Determine the (x, y) coordinate at the center of the cell enclosing the given text.  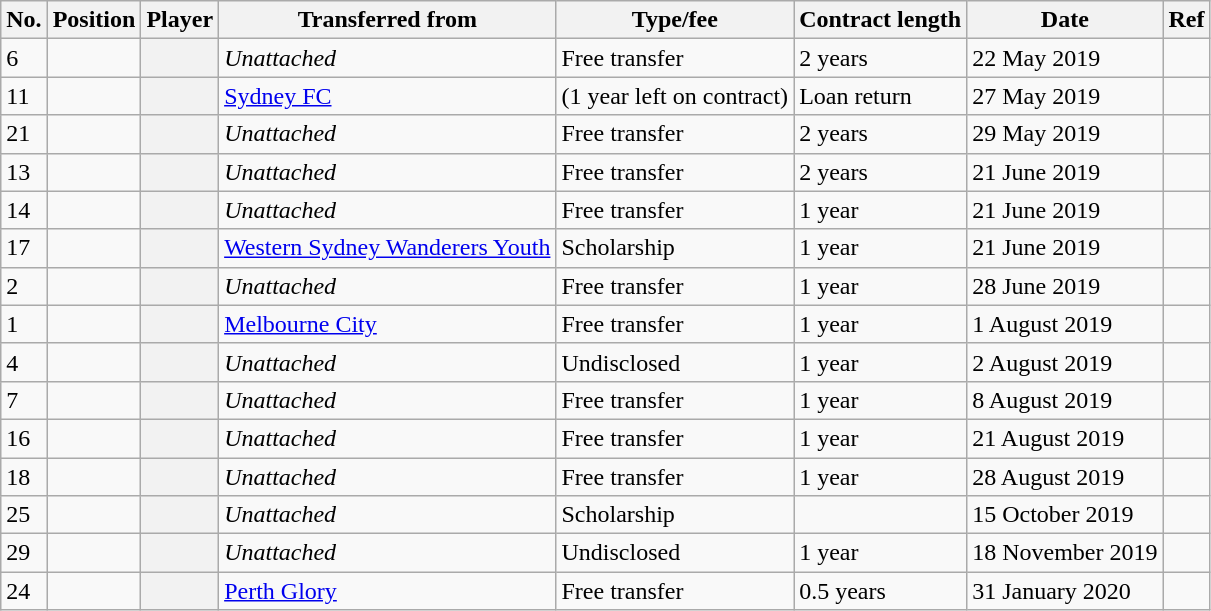
25 (24, 515)
2 August 2019 (1065, 362)
18 November 2019 (1065, 553)
16 (24, 438)
Transferred from (388, 20)
Perth Glory (388, 591)
31 January 2020 (1065, 591)
15 October 2019 (1065, 515)
0.5 years (880, 591)
1 (24, 324)
Ref (1186, 20)
13 (24, 172)
17 (24, 248)
No. (24, 20)
27 May 2019 (1065, 96)
Sydney FC (388, 96)
4 (24, 362)
29 (24, 553)
Type/fee (675, 20)
8 August 2019 (1065, 400)
18 (24, 477)
Western Sydney Wanderers Youth (388, 248)
(1 year left on contract) (675, 96)
21 August 2019 (1065, 438)
1 August 2019 (1065, 324)
Position (94, 20)
7 (24, 400)
14 (24, 210)
28 June 2019 (1065, 286)
Melbourne City (388, 324)
29 May 2019 (1065, 134)
21 (24, 134)
11 (24, 96)
2 (24, 286)
Loan return (880, 96)
Date (1065, 20)
24 (24, 591)
Player (180, 20)
Contract length (880, 20)
6 (24, 58)
22 May 2019 (1065, 58)
28 August 2019 (1065, 477)
